From the cell containing the given text, extract its center point as (X, Y) coordinate. 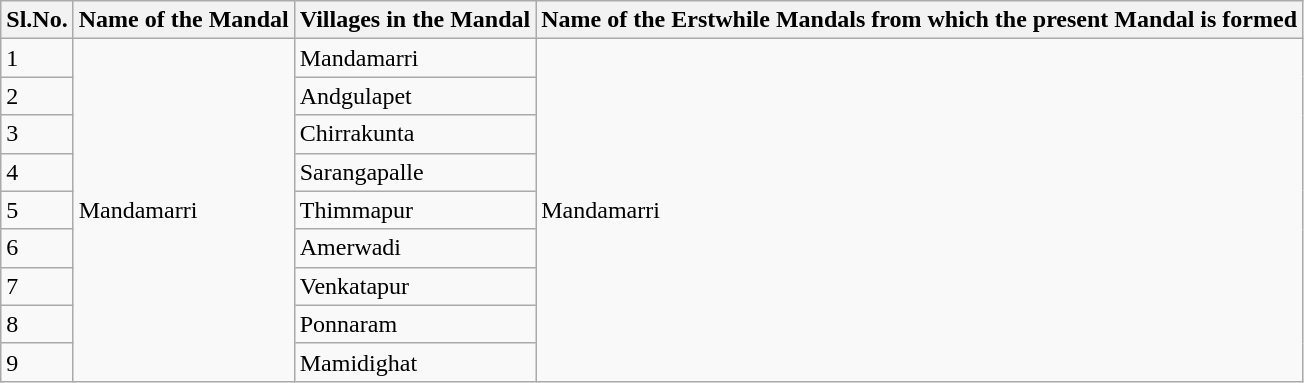
4 (37, 172)
Amerwadi (415, 248)
Name of the Mandal (184, 20)
Ponnaram (415, 324)
9 (37, 362)
3 (37, 134)
2 (37, 96)
Villages in the Mandal (415, 20)
Mamidighat (415, 362)
Andgulapet (415, 96)
Sl.No. (37, 20)
7 (37, 286)
Name of the Erstwhile Mandals from which the present Mandal is formed (920, 20)
Sarangapalle (415, 172)
Thimmapur (415, 210)
1 (37, 58)
Venkatapur (415, 286)
5 (37, 210)
Chirrakunta (415, 134)
6 (37, 248)
8 (37, 324)
